Provide the (x, y) coordinate of the cell's center where the given text is located.  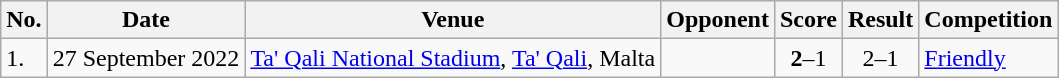
Result (880, 20)
Venue (453, 20)
1. (24, 58)
Date (146, 20)
Opponent (718, 20)
No. (24, 20)
Friendly (988, 58)
Score (808, 20)
27 September 2022 (146, 58)
Competition (988, 20)
Ta' Qali National Stadium, Ta' Qali, Malta (453, 58)
